Identify which cell holds the provided text, then report its (x, y) central coordinate. 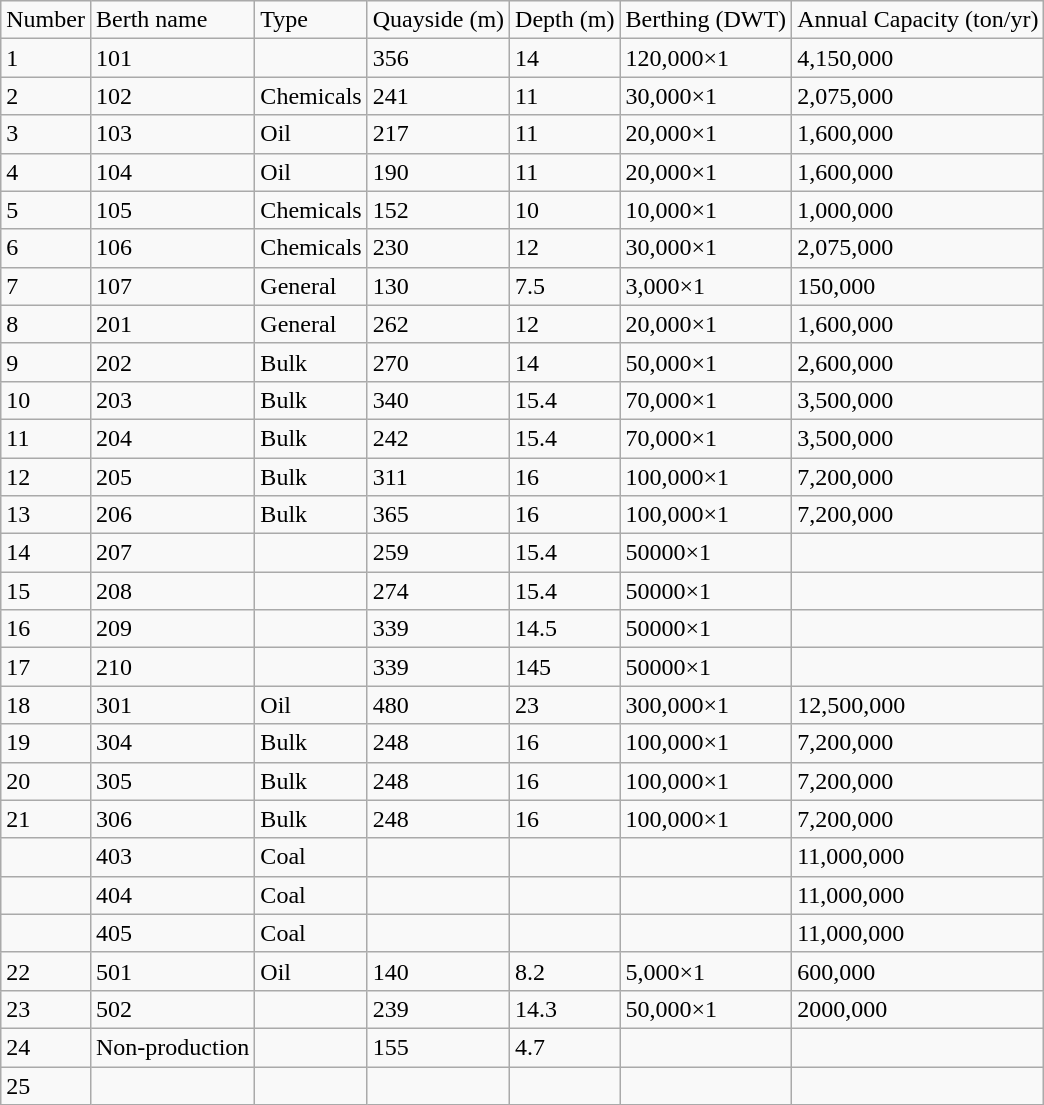
202 (172, 362)
356 (438, 58)
205 (172, 477)
5 (46, 210)
600,000 (918, 971)
259 (438, 553)
2,600,000 (918, 362)
300,000×1 (706, 705)
1,000,000 (918, 210)
24 (46, 1047)
18 (46, 705)
501 (172, 971)
3,000×1 (706, 286)
155 (438, 1047)
207 (172, 553)
104 (172, 172)
130 (438, 286)
12,500,000 (918, 705)
190 (438, 172)
15 (46, 591)
5,000×1 (706, 971)
6 (46, 248)
103 (172, 134)
3 (46, 134)
274 (438, 591)
Annual Capacity (ton/yr) (918, 20)
102 (172, 96)
305 (172, 781)
140 (438, 971)
480 (438, 705)
Number (46, 20)
Berth name (172, 20)
208 (172, 591)
13 (46, 515)
20 (46, 781)
241 (438, 96)
403 (172, 857)
404 (172, 895)
4,150,000 (918, 58)
204 (172, 438)
7 (46, 286)
10,000×1 (706, 210)
Depth (m) (565, 20)
25 (46, 1085)
209 (172, 629)
21 (46, 819)
4 (46, 172)
107 (172, 286)
Type (311, 20)
2000,000 (918, 1009)
4.7 (565, 1047)
306 (172, 819)
270 (438, 362)
502 (172, 1009)
9 (46, 362)
210 (172, 667)
22 (46, 971)
217 (438, 134)
105 (172, 210)
14.5 (565, 629)
7.5 (565, 286)
152 (438, 210)
Non-production (172, 1047)
301 (172, 705)
106 (172, 248)
101 (172, 58)
239 (438, 1009)
8.2 (565, 971)
120,000×1 (706, 58)
405 (172, 933)
150,000 (918, 286)
311 (438, 477)
242 (438, 438)
365 (438, 515)
201 (172, 324)
19 (46, 743)
2 (46, 96)
145 (565, 667)
Berthing (DWT) (706, 20)
206 (172, 515)
304 (172, 743)
340 (438, 400)
1 (46, 58)
230 (438, 248)
203 (172, 400)
Quayside (m) (438, 20)
14.3 (565, 1009)
8 (46, 324)
17 (46, 667)
262 (438, 324)
